Search for the cell housing the specified text and yield its [X, Y] center coordinate. 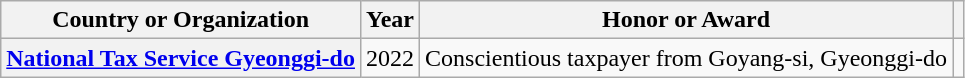
Conscientious taxpayer from Goyang-si, Gyeonggi-do [686, 58]
Country or Organization [181, 20]
Year [390, 20]
Honor or Award [686, 20]
National Tax Service Gyeonggi-do [181, 58]
2022 [390, 58]
